From the cell containing the given text, extract its center point as [X, Y] coordinate. 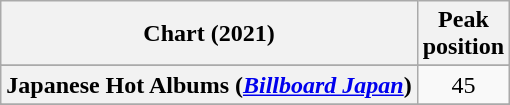
45 [463, 85]
Chart (2021) [209, 34]
Peakposition [463, 34]
Japanese Hot Albums (Billboard Japan) [209, 85]
